Output the [X, Y] coordinate of the center of the cell containing the given text.  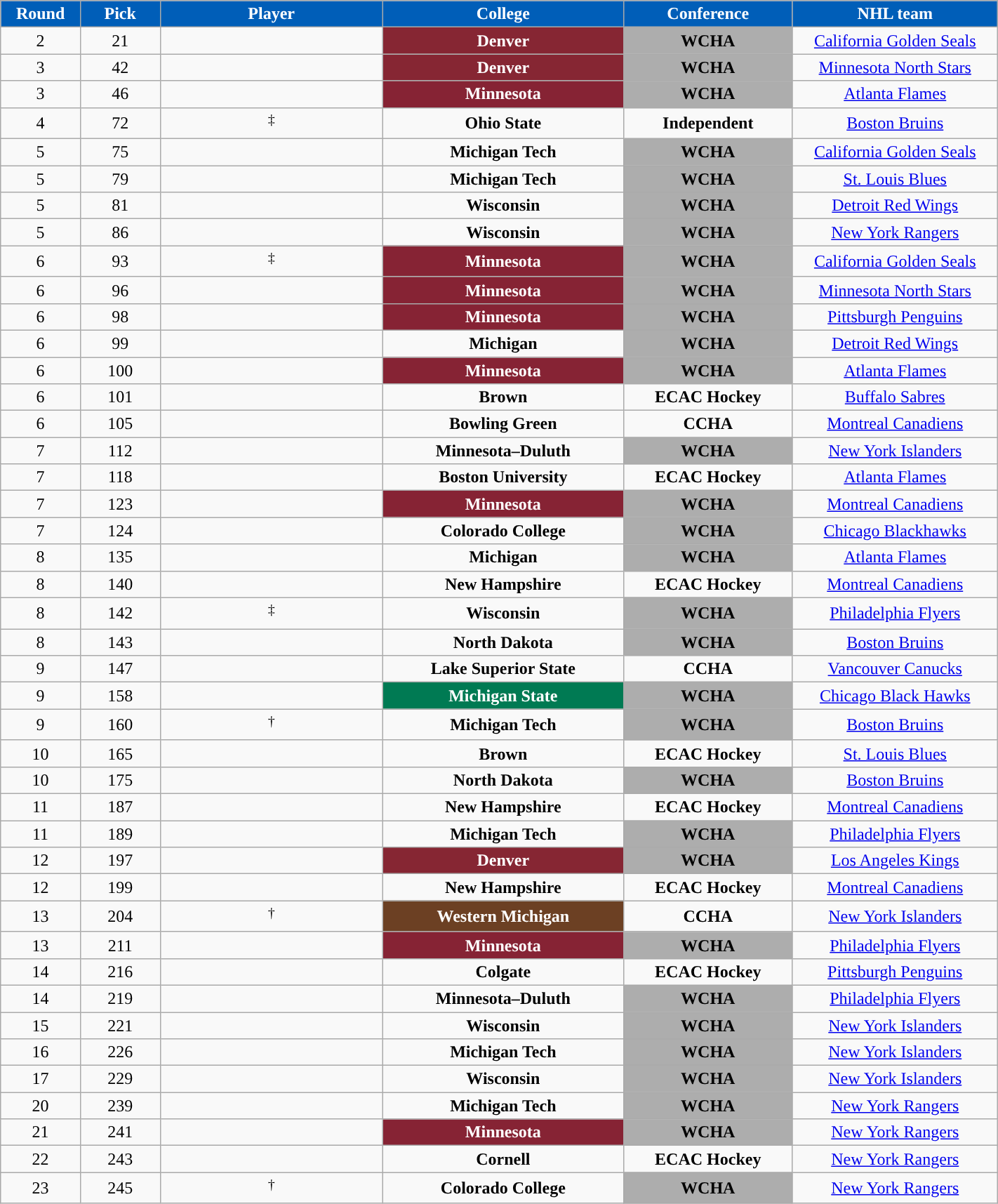
118 [120, 477]
72 [120, 124]
100 [120, 371]
15 [41, 1026]
22 [41, 1159]
42 [120, 67]
96 [120, 290]
46 [120, 94]
98 [120, 317]
Vancouver Canucks [895, 669]
Conference [707, 14]
Chicago Black Hawks [895, 696]
199 [120, 887]
16 [41, 1052]
NHL team [895, 14]
219 [120, 998]
187 [120, 807]
124 [120, 531]
175 [120, 780]
99 [120, 343]
135 [120, 557]
245 [120, 1188]
Pick [120, 14]
140 [120, 584]
239 [120, 1106]
142 [120, 614]
204 [120, 917]
Player [271, 14]
20 [41, 1106]
81 [120, 206]
241 [120, 1132]
17 [41, 1079]
105 [120, 424]
Cornell [503, 1159]
197 [120, 861]
Round [41, 14]
101 [120, 397]
4 [41, 124]
86 [120, 232]
Buffalo Sabres [895, 397]
158 [120, 696]
229 [120, 1079]
Chicago Blackhawks [895, 531]
211 [120, 945]
112 [120, 451]
123 [120, 504]
Bowling Green [503, 424]
143 [120, 642]
93 [120, 261]
Independent [707, 124]
Ohio State [503, 124]
216 [120, 972]
147 [120, 669]
Los Angeles Kings [895, 861]
165 [120, 753]
243 [120, 1159]
189 [120, 834]
Colgate [503, 972]
College [503, 14]
226 [120, 1052]
Western Michigan [503, 917]
160 [120, 725]
221 [120, 1026]
23 [41, 1188]
Boston University [503, 477]
Michigan State [503, 696]
Lake Superior State [503, 669]
79 [120, 179]
2 [41, 41]
75 [120, 152]
